Determine the (x, y) coordinate at the center of the cell enclosing the given text.  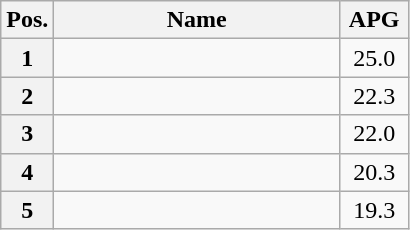
2 (28, 96)
Name (197, 20)
5 (28, 210)
25.0 (374, 58)
APG (374, 20)
1 (28, 58)
Pos. (28, 20)
4 (28, 172)
3 (28, 134)
22.3 (374, 96)
19.3 (374, 210)
22.0 (374, 134)
20.3 (374, 172)
